Return [X, Y] of the center of cell containing provided text 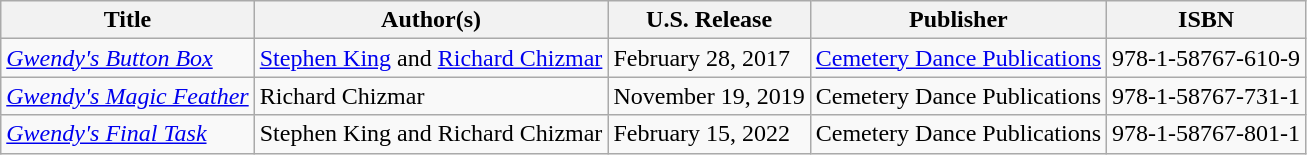
Gwendy's Button Box [128, 58]
February 15, 2022 [709, 134]
978-1-58767-801-1 [1206, 134]
U.S. Release [709, 20]
November 19, 2019 [709, 96]
Publisher [958, 20]
ISBN [1206, 20]
Gwendy's Magic Feather [128, 96]
978-1-58767-731-1 [1206, 96]
Richard Chizmar [431, 96]
Gwendy's Final Task [128, 134]
February 28, 2017 [709, 58]
978-1-58767-610-9 [1206, 58]
Author(s) [431, 20]
Title [128, 20]
